Extract the (x, y) coordinate from the center of the cell holding the provided text.  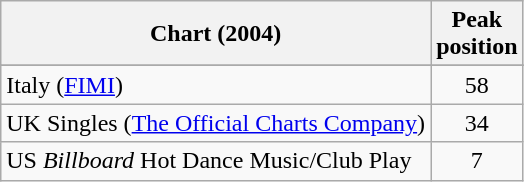
UK Singles (The Official Charts Company) (216, 123)
58 (477, 85)
Chart (2004) (216, 34)
7 (477, 161)
Italy (FIMI) (216, 85)
Peakposition (477, 34)
34 (477, 123)
US Billboard Hot Dance Music/Club Play (216, 161)
